Return (X, Y) of the center of cell containing provided text 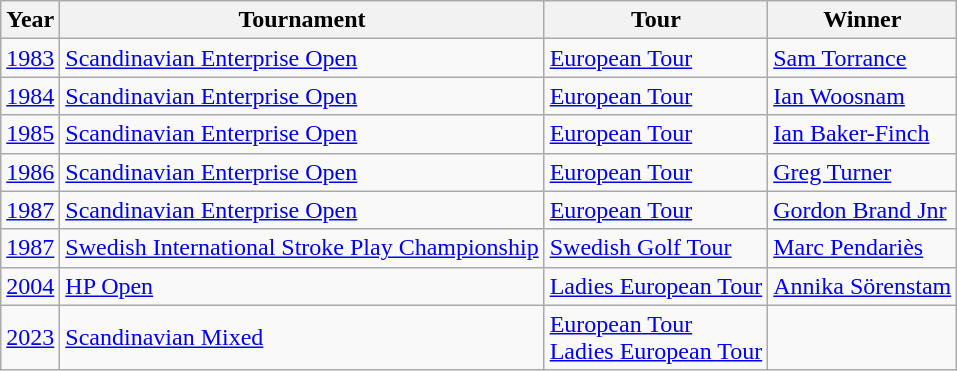
HP Open (302, 286)
Greg Turner (862, 172)
Marc Pendariès (862, 248)
Tournament (302, 20)
1986 (30, 172)
Year (30, 20)
Ian Baker-Finch (862, 134)
2023 (30, 338)
Gordon Brand Jnr (862, 210)
Scandinavian Mixed (302, 338)
Annika Sörenstam (862, 286)
Tour (656, 20)
2004 (30, 286)
1983 (30, 58)
Ian Woosnam (862, 96)
Sam Torrance (862, 58)
1985 (30, 134)
1984 (30, 96)
Swedish Golf Tour (656, 248)
European TourLadies European Tour (656, 338)
Ladies European Tour (656, 286)
Winner (862, 20)
Swedish International Stroke Play Championship (302, 248)
